From the cell containing the given text, extract its center point as [X, Y] coordinate. 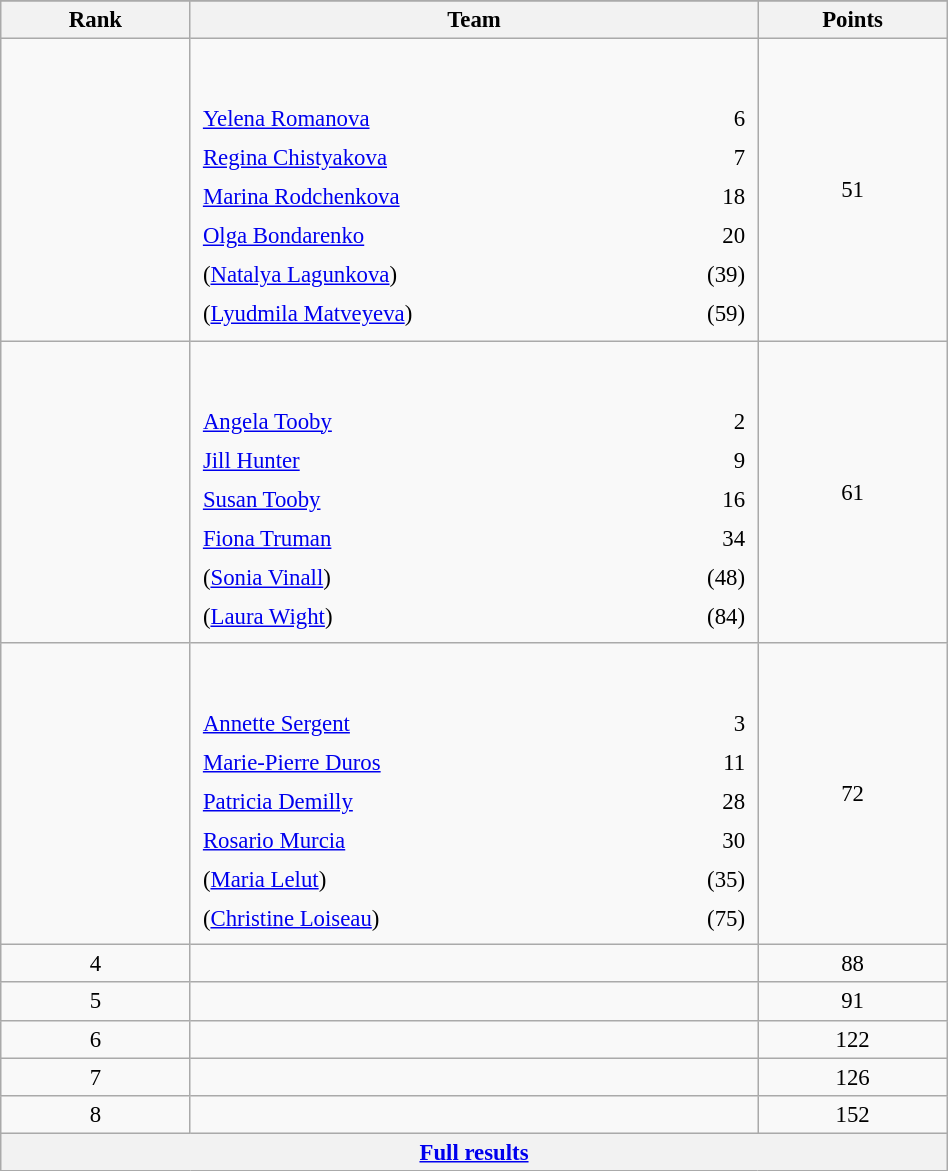
Jill Hunter [402, 460]
Patricia Demilly [417, 801]
(Laura Wight) [402, 616]
(39) [700, 275]
126 [852, 1077]
Angela Tooby [402, 421]
88 [852, 964]
(Sonia Vinall) [402, 577]
51 [852, 190]
Fiona Truman [402, 538]
122 [852, 1039]
Marie-Pierre Duros [417, 762]
(Lyudmila Matveyeva) [424, 314]
11 [694, 762]
152 [852, 1114]
8 [96, 1114]
Angela Tooby 2 Jill Hunter 9 Susan Tooby 16 Fiona Truman 34 (Sonia Vinall) (48) (Laura Wight) (84) [474, 492]
3 [694, 723]
(59) [700, 314]
(Natalya Lagunkova) [424, 275]
9 [680, 460]
Marina Rodchenkova [424, 197]
61 [852, 492]
28 [694, 801]
(48) [680, 577]
Susan Tooby [402, 499]
Full results [474, 1152]
91 [852, 1002]
16 [680, 499]
Yelena Romanova 6 Regina Chistyakova 7 Marina Rodchenkova 18 Olga Bondarenko 20 (Natalya Lagunkova) (39) (Lyudmila Matveyeva) (59) [474, 190]
Rosario Murcia [417, 840]
(Maria Lelut) [417, 880]
30 [694, 840]
Annette Sergent [417, 723]
(84) [680, 616]
20 [700, 236]
Regina Chistyakova [424, 158]
Team [474, 20]
Points [852, 20]
18 [700, 197]
34 [680, 538]
(35) [694, 880]
Olga Bondarenko [424, 236]
(Christine Loiseau) [417, 919]
72 [852, 794]
Rank [96, 20]
(75) [694, 919]
4 [96, 964]
Annette Sergent 3 Marie-Pierre Duros 11 Patricia Demilly 28 Rosario Murcia 30 (Maria Lelut) (35) (Christine Loiseau) (75) [474, 794]
5 [96, 1002]
Yelena Romanova [424, 119]
2 [680, 421]
